Determine the (x, y) coordinate at the center of the cell enclosing the given text.  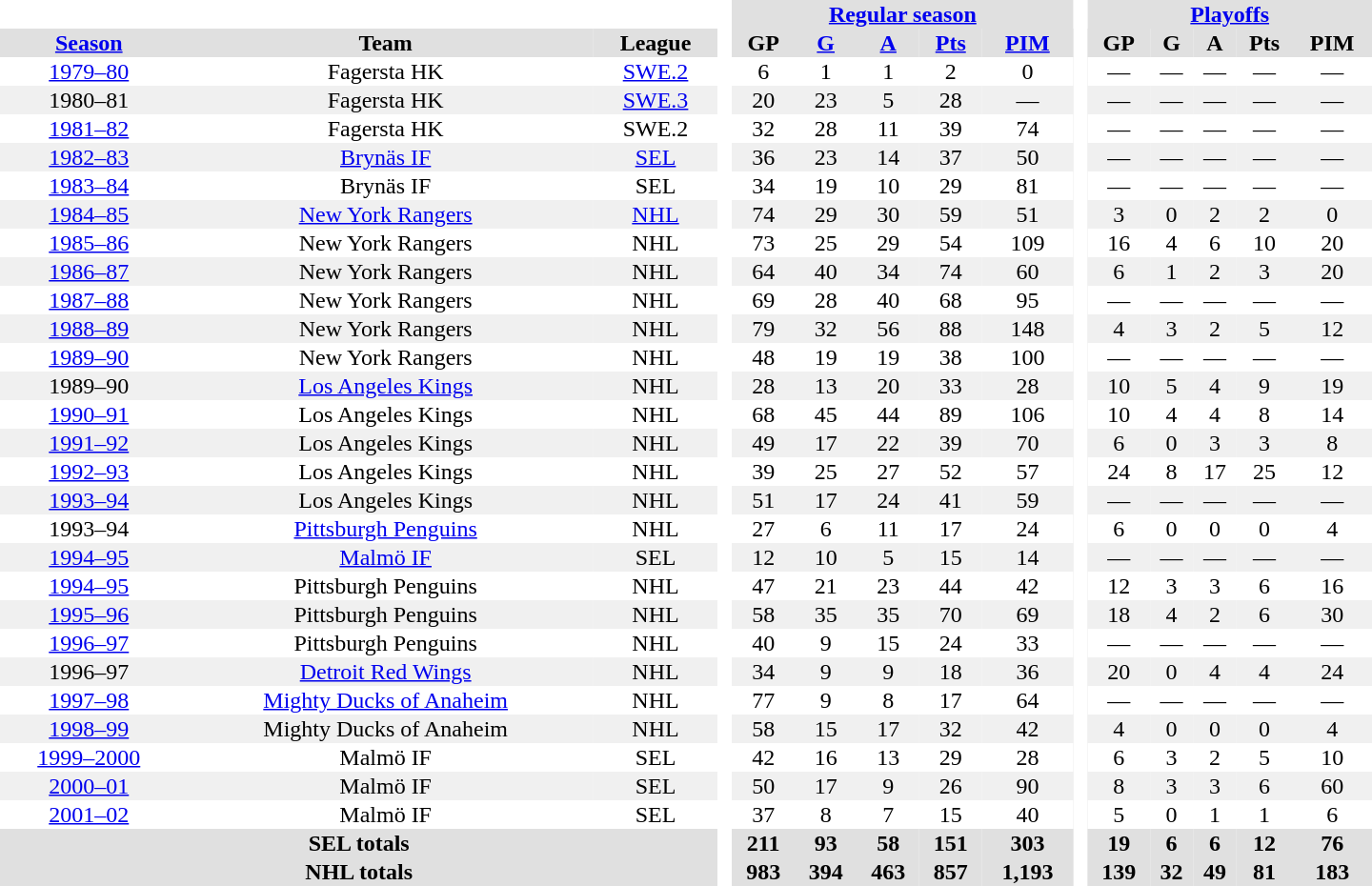
79 (763, 329)
1982–83 (90, 157)
88 (951, 329)
7 (888, 815)
100 (1028, 357)
52 (951, 472)
983 (763, 872)
1992–93 (90, 472)
41 (951, 500)
73 (763, 243)
109 (1028, 243)
463 (888, 872)
22 (888, 443)
1991–92 (90, 443)
26 (951, 786)
1988–89 (90, 329)
45 (826, 414)
57 (1028, 472)
77 (763, 700)
1979–80 (90, 71)
148 (1028, 329)
54 (951, 243)
394 (826, 872)
Playoffs (1229, 14)
211 (763, 843)
Detroit Red Wings (386, 672)
1990–91 (90, 414)
1983–84 (90, 186)
2000–01 (90, 786)
1995–96 (90, 614)
NHL totals (358, 872)
Season (90, 43)
857 (951, 872)
183 (1332, 872)
1999–2000 (90, 757)
303 (1028, 843)
1998–99 (90, 729)
48 (763, 357)
1985–86 (90, 243)
90 (1028, 786)
League (656, 43)
151 (951, 843)
Regular season (902, 14)
21 (826, 586)
1981–82 (90, 129)
93 (826, 843)
38 (951, 357)
1980–81 (90, 100)
47 (763, 586)
Team (386, 43)
1984–85 (90, 214)
SEL totals (358, 843)
1997–98 (90, 700)
56 (888, 329)
76 (1332, 843)
139 (1119, 872)
95 (1028, 300)
1987–88 (90, 300)
106 (1028, 414)
1986–87 (90, 272)
1,193 (1028, 872)
2001–02 (90, 815)
SWE.3 (656, 100)
89 (951, 414)
